For the text-containing cell, return its midpoint in (x, y) coordinate format. 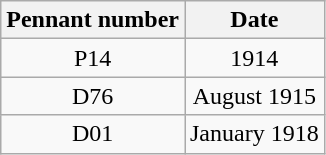
D01 (93, 134)
Date (254, 20)
1914 (254, 58)
D76 (93, 96)
August 1915 (254, 96)
Pennant number (93, 20)
P14 (93, 58)
January 1918 (254, 134)
